Pinpoint the cell where the given text exists, returning its (X, Y) midpoint coordinate. 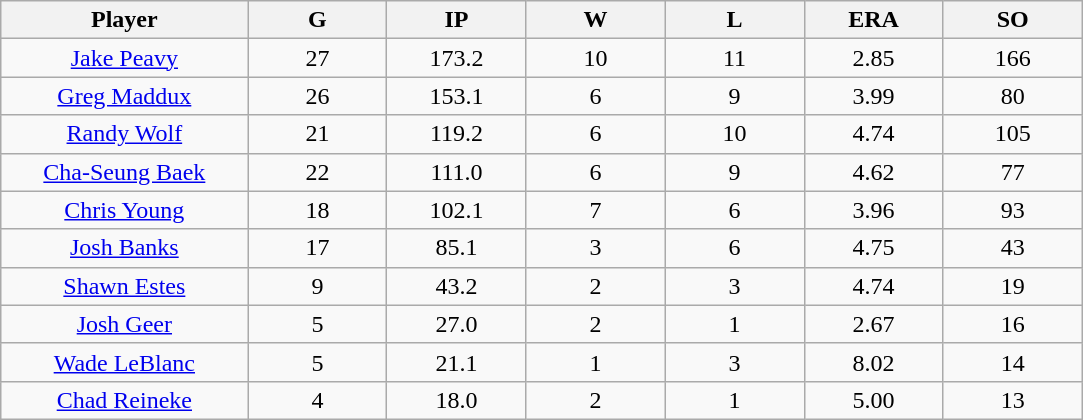
18 (318, 210)
80 (1012, 96)
11 (734, 58)
5.00 (874, 400)
77 (1012, 172)
Josh Geer (124, 324)
27 (318, 58)
Greg Maddux (124, 96)
18.0 (456, 400)
93 (1012, 210)
14 (1012, 362)
22 (318, 172)
Josh Banks (124, 248)
2.85 (874, 58)
105 (1012, 134)
IP (456, 20)
3.99 (874, 96)
Randy Wolf (124, 134)
G (318, 20)
21 (318, 134)
Chad Reineke (124, 400)
166 (1012, 58)
21.1 (456, 362)
111.0 (456, 172)
Chris Young (124, 210)
43.2 (456, 286)
27.0 (456, 324)
19 (1012, 286)
Cha-Seung Baek (124, 172)
102.1 (456, 210)
153.1 (456, 96)
26 (318, 96)
85.1 (456, 248)
7 (596, 210)
ERA (874, 20)
173.2 (456, 58)
4 (318, 400)
119.2 (456, 134)
16 (1012, 324)
Player (124, 20)
13 (1012, 400)
3.96 (874, 210)
W (596, 20)
8.02 (874, 362)
2.67 (874, 324)
43 (1012, 248)
Wade LeBlanc (124, 362)
L (734, 20)
4.75 (874, 248)
4.62 (874, 172)
17 (318, 248)
Shawn Estes (124, 286)
SO (1012, 20)
Jake Peavy (124, 58)
